Extract the (X, Y) coordinate from the center of the cell holding the provided text.  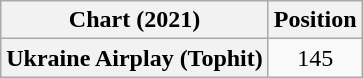
Ukraine Airplay (Tophit) (135, 58)
Chart (2021) (135, 20)
Position (315, 20)
145 (315, 58)
